Provide the (X, Y) coordinate of the cell's center where the given text is located.  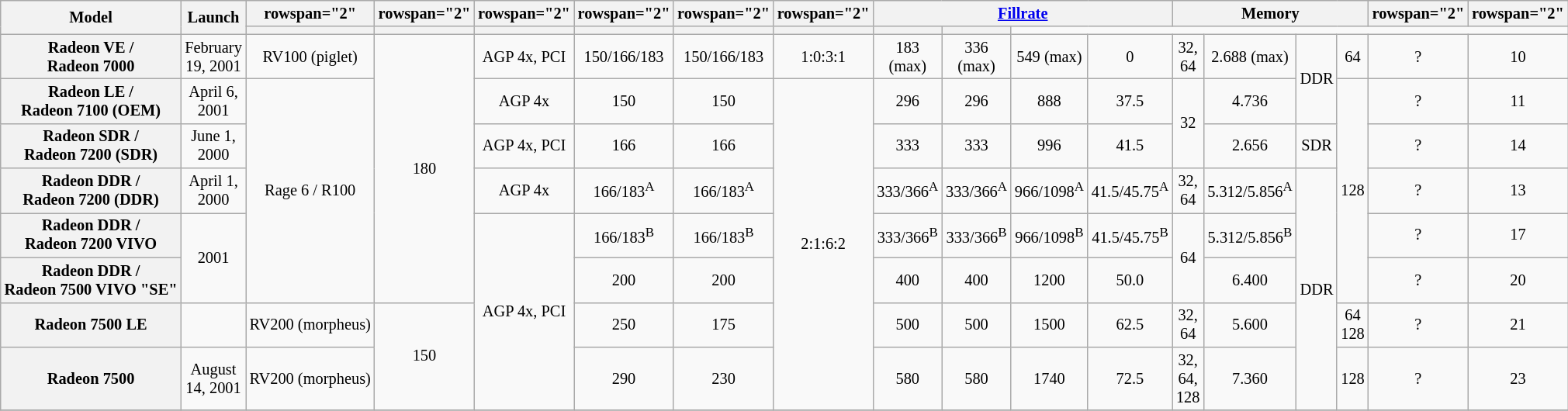
996 (1049, 146)
1:0:3:1 (824, 57)
290 (624, 378)
13 (1518, 191)
April 6, 2001 (213, 101)
Model (92, 17)
41.5 (1130, 146)
250 (624, 325)
Launch (213, 17)
5.600 (1249, 325)
50.0 (1130, 280)
549 (max) (1049, 57)
41.5/45.75B (1130, 235)
32, 64, 128 (1188, 378)
23 (1518, 378)
1200 (1049, 280)
Fillrate (1023, 13)
Radeon VE / Radeon 7000 (92, 57)
888 (1049, 101)
20 (1518, 280)
175 (723, 325)
5.312/5.856B (1249, 235)
Radeon DDR / Radeon 7500 VIVO "SE" (92, 280)
7.360 (1249, 378)
0 (1130, 57)
32 (1188, 123)
Radeon 7500 (92, 378)
Memory (1271, 13)
2:1:6:2 (824, 244)
Radeon SDR / Radeon 7200 (SDR) (92, 146)
966/1098A (1049, 191)
February 19, 2001 (213, 57)
2.656 (1249, 146)
June 1, 2000 (213, 146)
Radeon DDR / Radeon 7200 (DDR) (92, 191)
14 (1518, 146)
966/1098B (1049, 235)
183 (max) (908, 57)
Radeon DDR / Radeon 7200 VIVO (92, 235)
21 (1518, 325)
Rage 6 / R100 (310, 190)
Radeon 7500 LE (92, 325)
SDR (1317, 146)
62.5 (1130, 325)
August 14, 2001 (213, 378)
41.5/45.75A (1130, 191)
5.312/5.856A (1249, 191)
10 (1518, 57)
336 (max) (976, 57)
64128 (1352, 325)
230 (723, 378)
RV100 (piglet) (310, 57)
6.400 (1249, 280)
17 (1518, 235)
1500 (1049, 325)
4.736 (1249, 101)
180 (425, 168)
72.5 (1130, 378)
2.688 (max) (1249, 57)
Radeon LE / Radeon 7100 (OEM) (92, 101)
April 1, 2000 (213, 191)
1740 (1049, 378)
37.5 (1130, 101)
2001 (213, 257)
11 (1518, 101)
